Identify which cell holds the provided text, then report its (x, y) central coordinate. 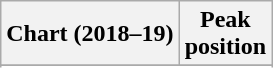
Peak position (225, 34)
Chart (2018–19) (90, 34)
